Extract the [X, Y] coordinate from the center of the cell holding the provided text.  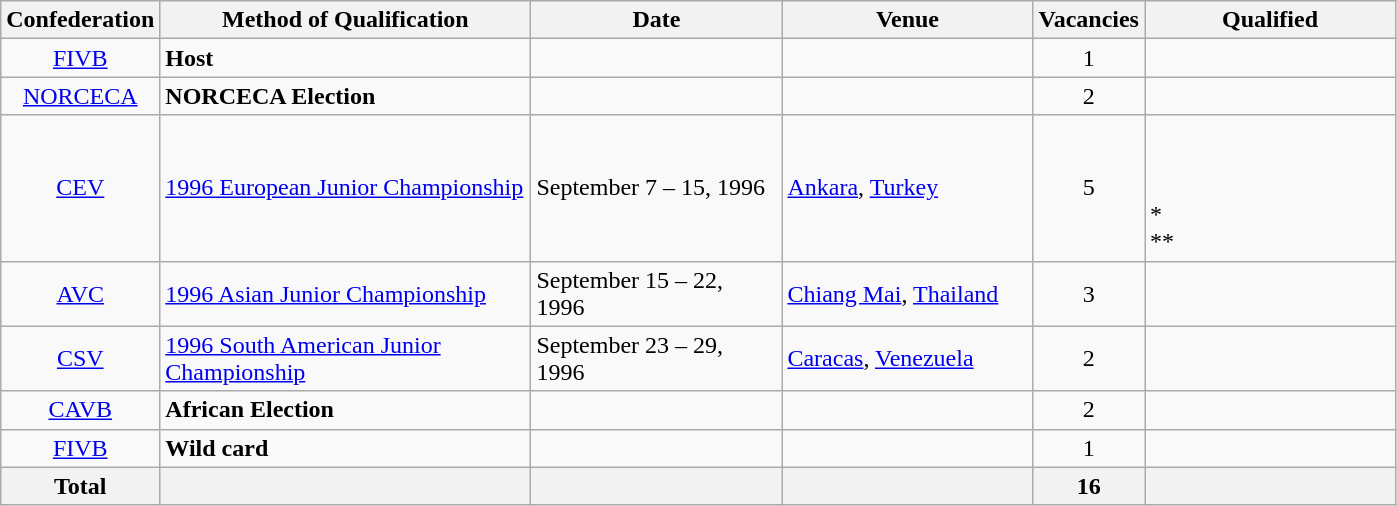
1996 Asian Junior Championship [346, 294]
3 [1089, 294]
Vacancies [1089, 20]
CSV [80, 358]
Chiang Mai, Thailand [908, 294]
African Election [346, 410]
September 7 – 15, 1996 [656, 188]
Method of Qualification [346, 20]
1996 South American Junior Championship [346, 358]
5 [1089, 188]
Ankara, Turkey [908, 188]
NORCECA Election [346, 96]
CAVB [80, 410]
Host [346, 58]
Confederation [80, 20]
Venue [908, 20]
September 23 – 29, 1996 [656, 358]
*** [1270, 188]
NORCECA [80, 96]
Total [80, 486]
CEV [80, 188]
1996 European Junior Championship [346, 188]
September 15 – 22, 1996 [656, 294]
Qualified [1270, 20]
Wild card [346, 448]
Date [656, 20]
Caracas, Venezuela [908, 358]
AVC [80, 294]
16 [1089, 486]
